Return the [X, Y] coordinate for the center point of the cell that contains the specified text.  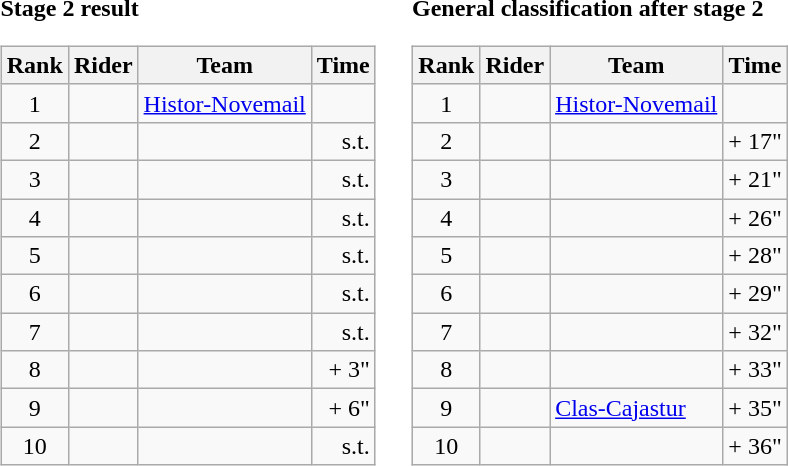
+ 32" [755, 332]
+ 35" [755, 408]
+ 26" [755, 217]
+ 3" [343, 370]
Clas-Cajastur [636, 408]
+ 29" [755, 294]
+ 6" [343, 408]
+ 33" [755, 370]
+ 36" [755, 446]
+ 21" [755, 179]
+ 17" [755, 141]
+ 28" [755, 256]
